From the cell containing the given text, extract its center point as [x, y] coordinate. 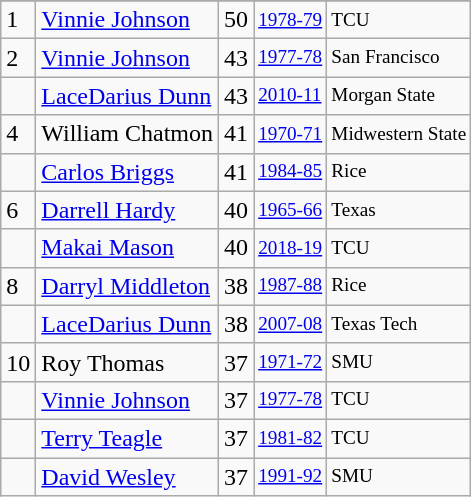
Darrell Hardy [128, 210]
2 [18, 58]
Roy Thomas [128, 362]
San Francisco [399, 58]
6 [18, 210]
Texas Tech [399, 324]
1978-79 [290, 20]
1965-66 [290, 210]
2010-11 [290, 96]
1 [18, 20]
David Wesley [128, 477]
1971-72 [290, 362]
1981-82 [290, 438]
1970-71 [290, 134]
Darryl Middleton [128, 286]
1987-88 [290, 286]
Texas [399, 210]
2018-19 [290, 248]
4 [18, 134]
1991-92 [290, 477]
50 [236, 20]
8 [18, 286]
Terry Teagle [128, 438]
10 [18, 362]
William Chatmon [128, 134]
2007-08 [290, 324]
Carlos Briggs [128, 172]
Morgan State [399, 96]
1984-85 [290, 172]
Midwestern State [399, 134]
Makai Mason [128, 248]
